Return [x, y] of the center of cell containing provided text 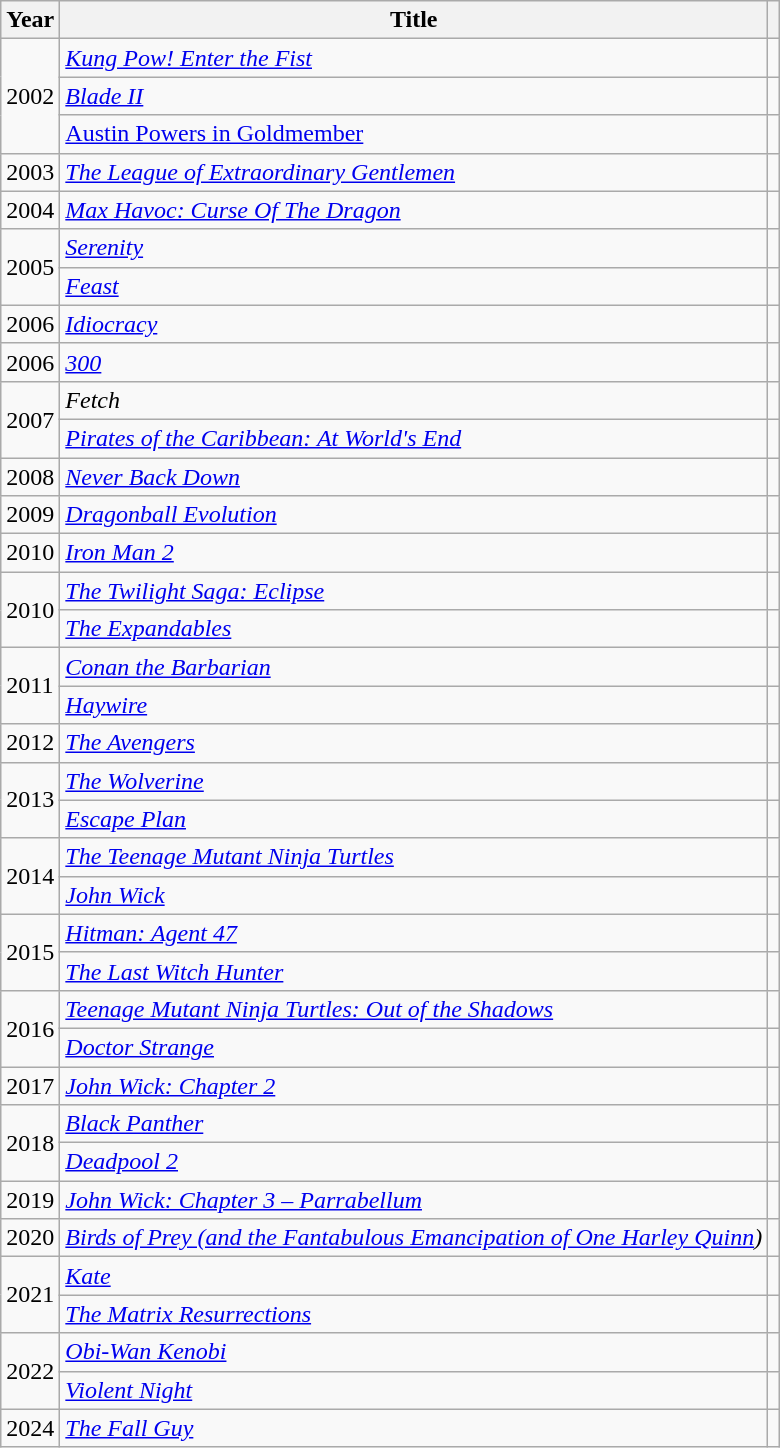
Birds of Prey (and the Fantabulous Emancipation of One Harley Quinn) [414, 1238]
2011 [30, 686]
Pirates of the Caribbean: At World's End [414, 438]
Iron Man 2 [414, 553]
2018 [30, 1143]
Serenity [414, 248]
Violent Night [414, 1390]
The Last Witch Hunter [414, 971]
2022 [30, 1371]
Doctor Strange [414, 1047]
The Avengers [414, 743]
2024 [30, 1428]
Blade II [414, 96]
Title [414, 20]
Black Panther [414, 1124]
2002 [30, 96]
2013 [30, 800]
The Fall Guy [414, 1428]
2017 [30, 1085]
Max Havoc: Curse Of The Dragon [414, 210]
2020 [30, 1238]
2014 [30, 876]
Hitman: Agent 47 [414, 933]
John Wick [414, 895]
Teenage Mutant Ninja Turtles: Out of the Shadows [414, 1009]
2005 [30, 267]
Obi-Wan Kenobi [414, 1352]
Fetch [414, 400]
2003 [30, 172]
2021 [30, 1295]
300 [414, 362]
Year [30, 20]
The Expandables [414, 629]
Haywire [414, 705]
Kung Pow! Enter the Fist [414, 58]
The League of Extraordinary Gentlemen [414, 172]
Feast [414, 286]
Dragonball Evolution [414, 515]
2016 [30, 1028]
2012 [30, 743]
Never Back Down [414, 477]
Idiocracy [414, 324]
The Teenage Mutant Ninja Turtles [414, 857]
2008 [30, 477]
2009 [30, 515]
2007 [30, 419]
Kate [414, 1276]
John Wick: Chapter 3 – Parrabellum [414, 1200]
Conan the Barbarian [414, 667]
The Matrix Resurrections [414, 1314]
2015 [30, 952]
Escape Plan [414, 819]
2004 [30, 210]
The Twilight Saga: Eclipse [414, 591]
2019 [30, 1200]
Austin Powers in Goldmember [414, 134]
The Wolverine [414, 781]
John Wick: Chapter 2 [414, 1085]
Deadpool 2 [414, 1162]
